Provide the [x, y] coordinate of the cell's center where the given text is located.  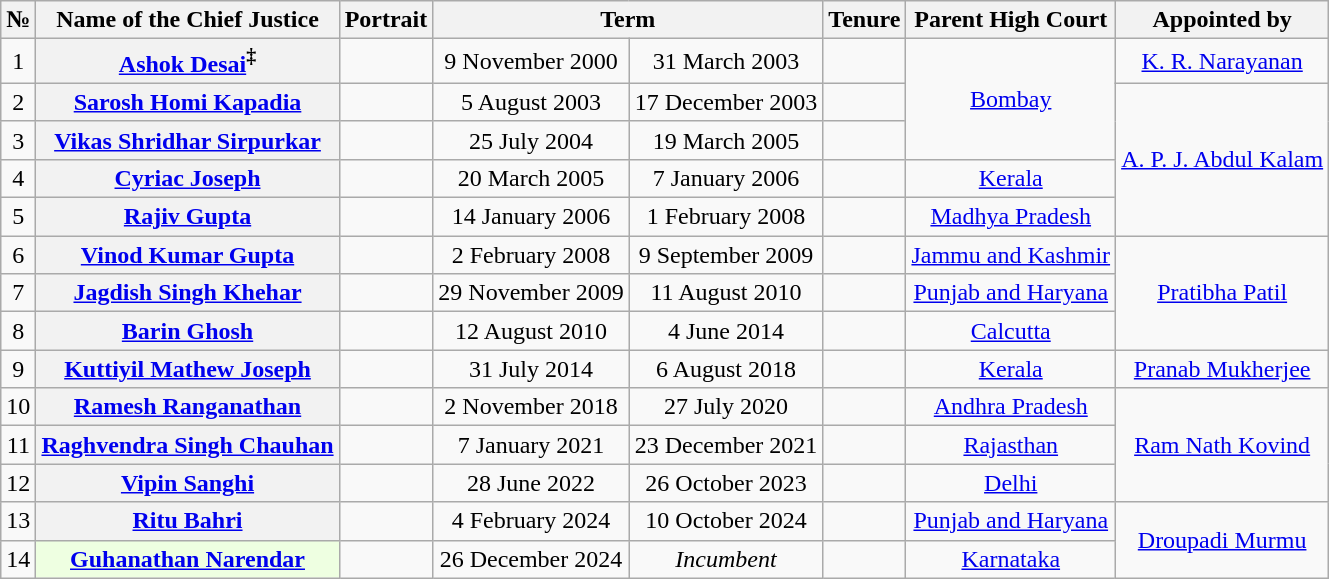
Barin Ghosh [188, 331]
2 February 2008 [531, 255]
Term [628, 20]
26 October 2023 [726, 483]
Ram Nath Kovind [1222, 445]
Cyriac Joseph [188, 178]
29 November 2009 [531, 293]
11 [18, 445]
23 December 2021 [726, 445]
1 February 2008 [726, 217]
Guhanathan Narendar [188, 559]
Bombay [1011, 100]
13 [18, 521]
7 January 2021 [531, 445]
K. R. Narayanan [1222, 62]
Karnataka [1011, 559]
Pranab Mukherjee [1222, 369]
26 December 2024 [531, 559]
Calcutta [1011, 331]
3 [18, 140]
14 January 2006 [531, 217]
Vikas Shridhar Sirpurkar [188, 140]
Vipin Sanghi [188, 483]
Madhya Pradesh [1011, 217]
Rajiv Gupta [188, 217]
9 [18, 369]
10 [18, 407]
12 [18, 483]
17 December 2003 [726, 102]
31 July 2014 [531, 369]
Jagdish Singh Khehar [188, 293]
4 [18, 178]
9 September 2009 [726, 255]
8 [18, 331]
1 [18, 62]
Name of the Chief Justice [188, 20]
7 January 2006 [726, 178]
4 February 2024 [531, 521]
Kuttiyil Mathew Joseph [188, 369]
Ritu Bahri [188, 521]
12 August 2010 [531, 331]
Ashok Desai‡ [188, 62]
Vinod Kumar Gupta [188, 255]
Tenure [864, 20]
5 August 2003 [531, 102]
Pratibha Patil [1222, 293]
25 July 2004 [531, 140]
20 March 2005 [531, 178]
Sarosh Homi Kapadia [188, 102]
27 July 2020 [726, 407]
10 October 2024 [726, 521]
28 June 2022 [531, 483]
Jammu and Kashmir [1011, 255]
14 [18, 559]
Parent High Court [1011, 20]
6 August 2018 [726, 369]
Droupadi Murmu [1222, 540]
Incumbent [726, 559]
A. P. J. Abdul Kalam [1222, 159]
Appointed by [1222, 20]
31 March 2003 [726, 62]
№ [18, 20]
Delhi [1011, 483]
5 [18, 217]
Ramesh Ranganathan [188, 407]
19 March 2005 [726, 140]
9 November 2000 [531, 62]
11 August 2010 [726, 293]
6 [18, 255]
Rajasthan [1011, 445]
Andhra Pradesh [1011, 407]
Portrait [386, 20]
2 [18, 102]
2 November 2018 [531, 407]
Raghvendra Singh Chauhan [188, 445]
7 [18, 293]
4 June 2014 [726, 331]
